Extract the (X, Y) coordinate from the center of the cell holding the provided text.  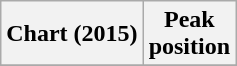
Peakposition (189, 34)
Chart (2015) (72, 34)
